Provide the [x, y] coordinate of the cell's center where the given text is located.  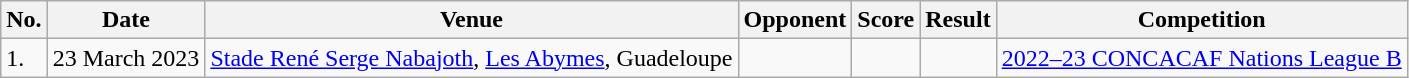
No. [24, 20]
Opponent [795, 20]
Venue [472, 20]
2022–23 CONCACAF Nations League B [1202, 58]
1. [24, 58]
Date [126, 20]
Score [886, 20]
Competition [1202, 20]
Stade René Serge Nabajoth, Les Abymes, Guadeloupe [472, 58]
Result [958, 20]
23 March 2023 [126, 58]
